Determine the [x, y] coordinate at the center of the cell enclosing the given text.  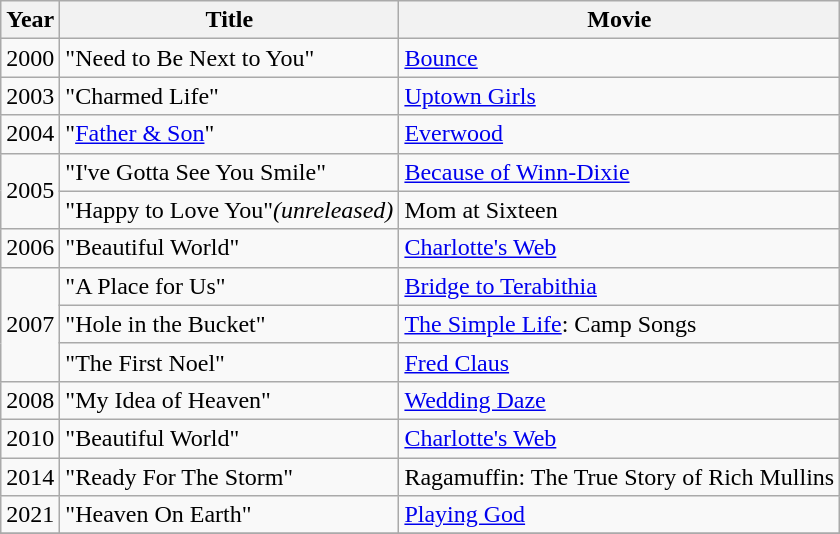
Uptown Girls [620, 96]
The Simple Life: Camp Songs [620, 324]
Bounce [620, 58]
"A Place for Us" [230, 286]
"Father & Son" [230, 134]
Playing God [620, 515]
"Ready For The Storm" [230, 477]
Bridge to Terabithia [620, 286]
Mom at Sixteen [620, 210]
Year [30, 20]
Because of Winn-Dixie [620, 172]
Everwood [620, 134]
2000 [30, 58]
"Hole in the Bucket" [230, 324]
"I've Gotta See You Smile" [230, 172]
2014 [30, 477]
2021 [30, 515]
2007 [30, 324]
2004 [30, 134]
"Happy to Love You"(unreleased) [230, 210]
Fred Claus [620, 362]
2003 [30, 96]
"Charmed Life" [230, 96]
Wedding Daze [620, 400]
"Need to Be Next to You" [230, 58]
2008 [30, 400]
Title [230, 20]
2010 [30, 438]
"The First Noel" [230, 362]
Movie [620, 20]
2005 [30, 191]
"My Idea of Heaven" [230, 400]
"Heaven On Earth" [230, 515]
2006 [30, 248]
Ragamuffin: The True Story of Rich Mullins [620, 477]
